Extract the [X, Y] coordinate from the center of the cell holding the provided text.  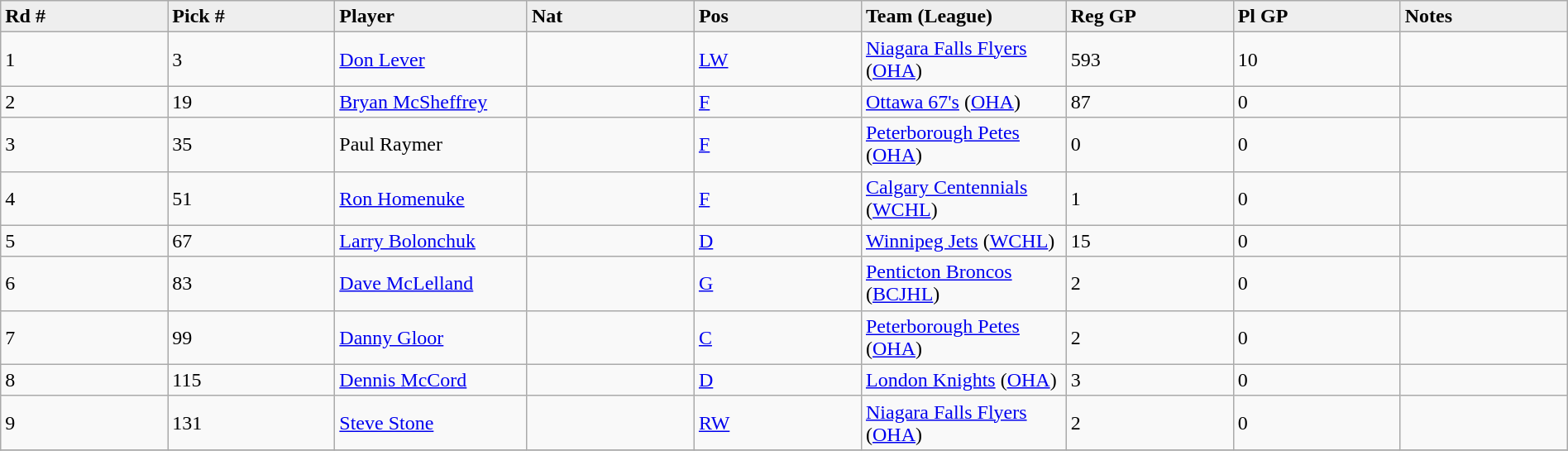
Dennis McCord [432, 380]
Dave McLelland [432, 283]
Team (League) [963, 17]
99 [251, 338]
Larry Bolonchuk [432, 241]
7 [84, 338]
LW [777, 60]
67 [251, 241]
C [777, 338]
8 [84, 380]
Player [432, 17]
Ottawa 67's (OHA) [963, 102]
Calgary Centennials (WCHL) [963, 199]
G [777, 283]
Danny Gloor [432, 338]
131 [251, 422]
Pos [777, 17]
19 [251, 102]
9 [84, 422]
4 [84, 199]
Rd # [84, 17]
83 [251, 283]
Ron Homenuke [432, 199]
RW [777, 422]
Paul Raymer [432, 144]
Don Lever [432, 60]
15 [1150, 241]
6 [84, 283]
35 [251, 144]
51 [251, 199]
Bryan McSheffrey [432, 102]
115 [251, 380]
Pick # [251, 17]
10 [1317, 60]
87 [1150, 102]
593 [1150, 60]
Nat [610, 17]
Steve Stone [432, 422]
Reg GP [1150, 17]
Pl GP [1317, 17]
5 [84, 241]
Winnipeg Jets (WCHL) [963, 241]
London Knights (OHA) [963, 380]
Penticton Broncos (BCJHL) [963, 283]
Notes [1484, 17]
